Identify which cell holds the provided text, then report its [x, y] central coordinate. 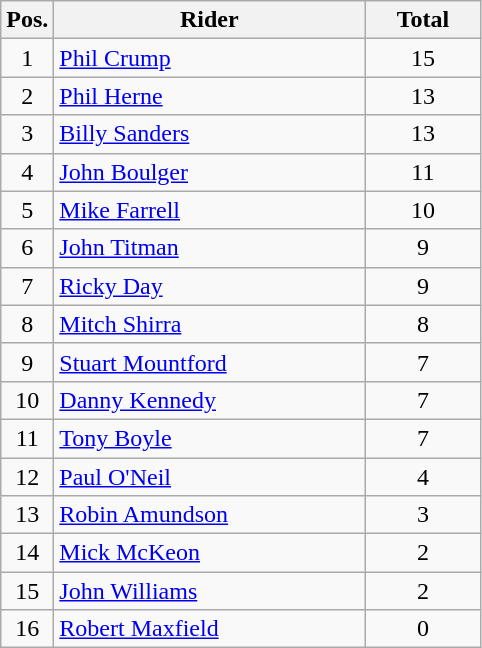
John Titman [210, 248]
Pos. [28, 20]
0 [423, 629]
12 [28, 477]
Robin Amundson [210, 515]
Stuart Mountford [210, 362]
Rider [210, 20]
16 [28, 629]
Danny Kennedy [210, 400]
Mick McKeon [210, 553]
Robert Maxfield [210, 629]
Tony Boyle [210, 438]
14 [28, 553]
Total [423, 20]
Phil Crump [210, 58]
Mitch Shirra [210, 324]
Billy Sanders [210, 134]
6 [28, 248]
Ricky Day [210, 286]
Phil Herne [210, 96]
Paul O'Neil [210, 477]
John Williams [210, 591]
John Boulger [210, 172]
Mike Farrell [210, 210]
5 [28, 210]
1 [28, 58]
